Extract the [X, Y] coordinate from the center of the cell holding the provided text.  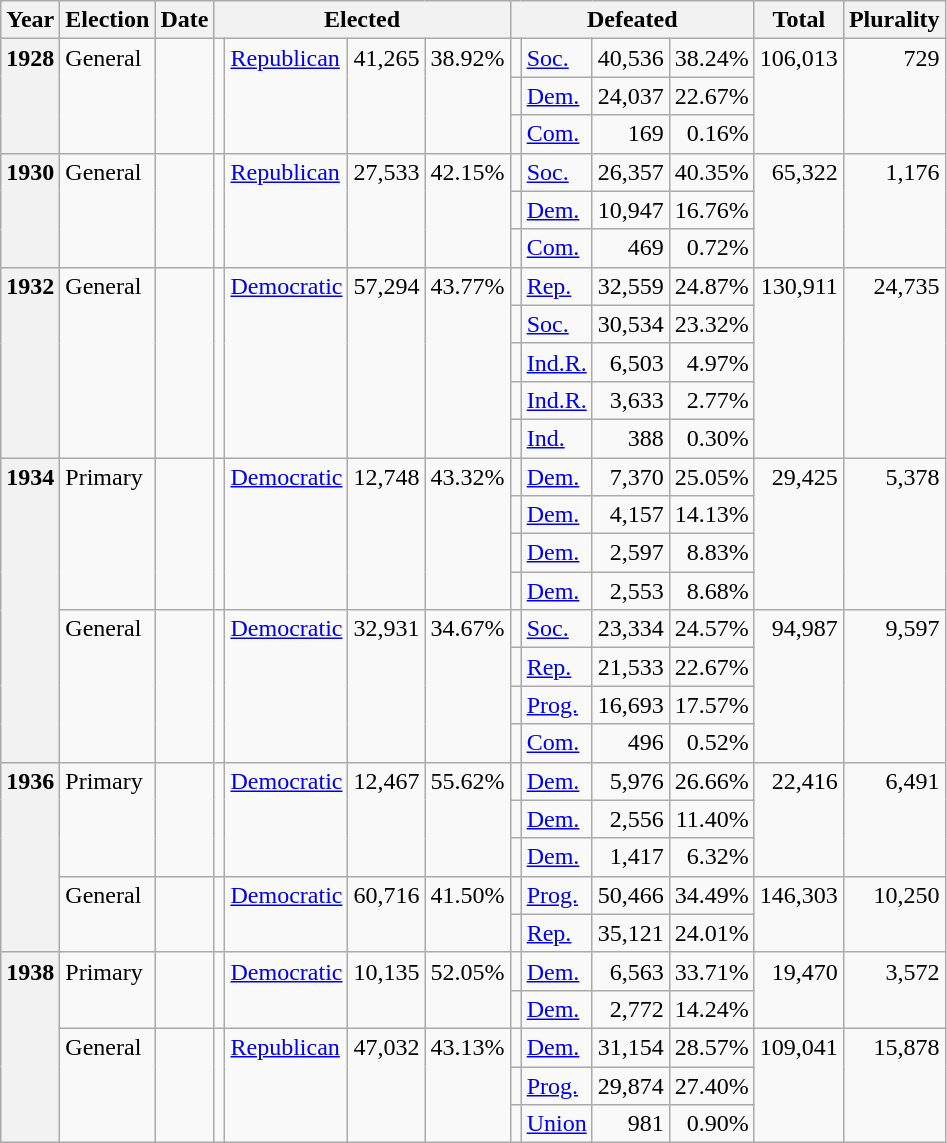
30,534 [630, 324]
7,370 [630, 477]
40.35% [712, 172]
27,533 [386, 210]
6.32% [712, 857]
146,303 [798, 914]
29,425 [798, 534]
34.67% [468, 686]
9,597 [894, 686]
1936 [30, 857]
50,466 [630, 895]
0.52% [712, 743]
43.32% [468, 534]
1934 [30, 610]
15,878 [894, 1085]
11.40% [712, 819]
1928 [30, 96]
496 [630, 743]
41.50% [468, 914]
57,294 [386, 362]
24.57% [712, 629]
24.87% [712, 286]
130,911 [798, 362]
1938 [30, 1047]
32,931 [386, 686]
19,470 [798, 990]
Year [30, 20]
8.83% [712, 553]
12,748 [386, 534]
28.57% [712, 1047]
22,416 [798, 819]
12,467 [386, 819]
32,559 [630, 286]
2,772 [630, 1009]
42.15% [468, 210]
10,135 [386, 990]
0.16% [712, 134]
1932 [30, 362]
10,250 [894, 914]
981 [630, 1124]
3,572 [894, 990]
Union [556, 1124]
25.05% [712, 477]
14.24% [712, 1009]
41,265 [386, 96]
0.30% [712, 438]
4.97% [712, 362]
23,334 [630, 629]
38.92% [468, 96]
21,533 [630, 667]
35,121 [630, 933]
2.77% [712, 400]
52.05% [468, 990]
24,037 [630, 96]
Ind. [556, 438]
2,597 [630, 553]
34.49% [712, 895]
0.90% [712, 1124]
106,013 [798, 96]
Plurality [894, 20]
388 [630, 438]
10,947 [630, 210]
24,735 [894, 362]
3,633 [630, 400]
6,491 [894, 819]
16,693 [630, 705]
23.32% [712, 324]
94,987 [798, 686]
Elected [362, 20]
0.72% [712, 248]
Date [184, 20]
17.57% [712, 705]
29,874 [630, 1085]
5,378 [894, 534]
40,536 [630, 58]
469 [630, 248]
38.24% [712, 58]
24.01% [712, 933]
26,357 [630, 172]
6,563 [630, 971]
31,154 [630, 1047]
Defeated [632, 20]
729 [894, 96]
109,041 [798, 1085]
27.40% [712, 1085]
1,417 [630, 857]
43.13% [468, 1085]
14.13% [712, 515]
47,032 [386, 1085]
2,553 [630, 591]
26.66% [712, 781]
43.77% [468, 362]
60,716 [386, 914]
169 [630, 134]
8.68% [712, 591]
55.62% [468, 819]
1930 [30, 210]
4,157 [630, 515]
1,176 [894, 210]
Election [108, 20]
33.71% [712, 971]
65,322 [798, 210]
6,503 [630, 362]
2,556 [630, 819]
16.76% [712, 210]
5,976 [630, 781]
Total [798, 20]
